From the cell containing the given text, extract its center point as [X, Y] coordinate. 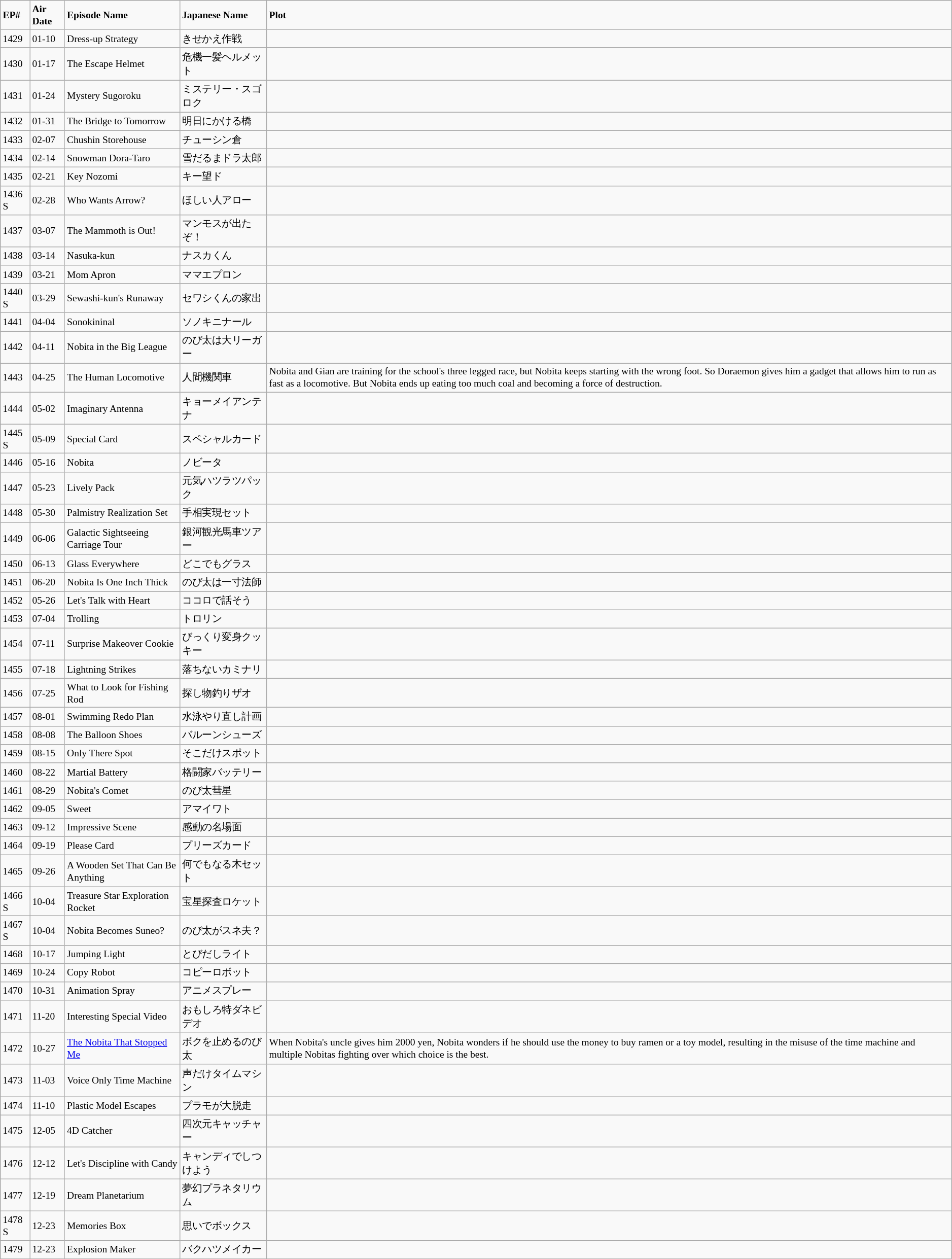
05-23 [48, 488]
A Wooden Set That Can Be Anything [122, 870]
05-26 [48, 601]
セワシくんの家出 [223, 298]
声だけタイムマシン [223, 1080]
ボクを止めるのび太 [223, 1048]
03-21 [48, 274]
1450 [15, 564]
キョーメイアンテナ [223, 408]
1470 [15, 991]
05-30 [48, 513]
02-07 [48, 139]
1446 [15, 463]
1456 [15, 693]
Let's Discipline with Candy [122, 1163]
Nobita Is One Inch Thick [122, 582]
1468 [15, 954]
1445 S [15, 439]
10-24 [48, 972]
1459 [15, 753]
1467 S [15, 930]
1462 [15, 809]
The Mammoth is Out! [122, 230]
What to Look for Fishing Rod [122, 693]
09-12 [48, 827]
1453 [15, 619]
Palmistry Realization Set [122, 513]
04-25 [48, 377]
1479 [15, 1249]
07-18 [48, 669]
The Escape Helmet [122, 64]
11-03 [48, 1080]
何でもなる木セット [223, 870]
11-20 [48, 1017]
1437 [15, 230]
1461 [15, 790]
1460 [15, 772]
1477 [15, 1195]
08-22 [48, 772]
Japanese Name [223, 15]
Key Nozomi [122, 177]
夢幻プラネタリウム [223, 1195]
四次元キャッチャー [223, 1131]
マンモスが出たぞ！ [223, 230]
1448 [15, 513]
Lightning Strikes [122, 669]
1439 [15, 274]
コピーロボット [223, 972]
1458 [15, 735]
The Balloon Shoes [122, 735]
Trolling [122, 619]
09-19 [48, 846]
02-28 [48, 200]
ナスカくん [223, 256]
06-20 [48, 582]
02-14 [48, 158]
きせかえ作戦 [223, 39]
09-26 [48, 870]
Nobita in the Big League [122, 347]
1463 [15, 827]
思いでボックス [223, 1226]
プリーズカード [223, 846]
Let's Talk with Heart [122, 601]
Snowman Dora-Taro [122, 158]
1444 [15, 408]
1451 [15, 582]
1447 [15, 488]
08-08 [48, 735]
01-10 [48, 39]
09-05 [48, 809]
01-17 [48, 64]
Animation Spray [122, 991]
1474 [15, 1106]
Sewashi-kun's Runaway [122, 298]
1433 [15, 139]
Sweet [122, 809]
キャンディでしつけよう [223, 1163]
1442 [15, 347]
1436 S [15, 200]
ソノキニナール [223, 322]
のび太は大リーガー [223, 347]
1430 [15, 64]
1476 [15, 1163]
08-15 [48, 753]
トロリン [223, 619]
感動の名場面 [223, 827]
03-29 [48, 298]
元気ハツラツパック [223, 488]
10-27 [48, 1048]
Chushin Storehouse [122, 139]
08-29 [48, 790]
07-25 [48, 693]
雪だるまドラ太郎 [223, 158]
1429 [15, 39]
1449 [15, 539]
ミステリー・スゴロク [223, 96]
Martial Battery [122, 772]
Mom Apron [122, 274]
1469 [15, 972]
明日にかける橋 [223, 121]
Swimming Redo Plan [122, 717]
01-31 [48, 121]
05-16 [48, 463]
1478 S [15, 1226]
Special Card [122, 439]
EP# [15, 15]
05-09 [48, 439]
4D Catcher [122, 1131]
Who Wants Arrow? [122, 200]
1472 [15, 1048]
1473 [15, 1080]
アマイワト [223, 809]
03-07 [48, 230]
Nobita's Comet [122, 790]
アニメスプレー [223, 991]
Treasure Star Exploration Rocket [122, 901]
1455 [15, 669]
05-02 [48, 408]
Nobita [122, 463]
1434 [15, 158]
Jumping Light [122, 954]
ほしい人アロー [223, 200]
Plot [609, 15]
Nasuka-kun [122, 256]
Interesting Special Video [122, 1017]
Galactic Sightseeing Carriage Tour [122, 539]
そこだけスポット [223, 753]
のび太は一寸法師 [223, 582]
スペシャルカード [223, 439]
バクハツメイカー [223, 1249]
10-17 [48, 954]
探し物釣りザオ [223, 693]
Plastic Model Escapes [122, 1106]
1454 [15, 644]
Air Date [48, 15]
10-31 [48, 991]
1440 S [15, 298]
Dress-up Strategy [122, 39]
とびだしライト [223, 954]
12-12 [48, 1163]
手相実現セット [223, 513]
プラモが大脱走 [223, 1106]
Nobita Becomes Suneo? [122, 930]
Surprise Makeover Cookie [122, 644]
1438 [15, 256]
Sonokininal [122, 322]
04-11 [48, 347]
06-06 [48, 539]
02-21 [48, 177]
1435 [15, 177]
1466 S [15, 901]
のび太彗星 [223, 790]
Lively Pack [122, 488]
Explosion Maker [122, 1249]
1457 [15, 717]
08-01 [48, 717]
Dream Planetarium [122, 1195]
びっくり変身クッキー [223, 644]
07-11 [48, 644]
宝星探査ロケット [223, 901]
キー望ド [223, 177]
04-04 [48, 322]
Impressive Scene [122, 827]
Memories Box [122, 1226]
01-24 [48, 96]
Episode Name [122, 15]
1441 [15, 322]
ノビータ [223, 463]
12-05 [48, 1131]
The Bridge to Tomorrow [122, 121]
危機一髪ヘルメット [223, 64]
Glass Everywhere [122, 564]
ココロで話そう [223, 601]
03-14 [48, 256]
The Nobita That Stopped Me [122, 1048]
チューシン倉 [223, 139]
Copy Robot [122, 972]
1431 [15, 96]
Mystery Sugoroku [122, 96]
人間機関車 [223, 377]
1471 [15, 1017]
Please Card [122, 846]
1464 [15, 846]
どこでもグラス [223, 564]
The Human Locomotive [122, 377]
格闘家バッテリー [223, 772]
07-04 [48, 619]
06-13 [48, 564]
1475 [15, 1131]
1452 [15, 601]
Only There Spot [122, 753]
1465 [15, 870]
おもしろ特ダネビデオ [223, 1017]
12-19 [48, 1195]
ママエプロン [223, 274]
1443 [15, 377]
1432 [15, 121]
銀河観光馬車ツアー [223, 539]
11-10 [48, 1106]
水泳やり直し計画 [223, 717]
Imaginary Antenna [122, 408]
Voice Only Time Machine [122, 1080]
のび太がスネ夫？ [223, 930]
落ちないカミナリ [223, 669]
バルーンシューズ [223, 735]
